Output the [x, y] coordinate of the center of the cell containing the given text.  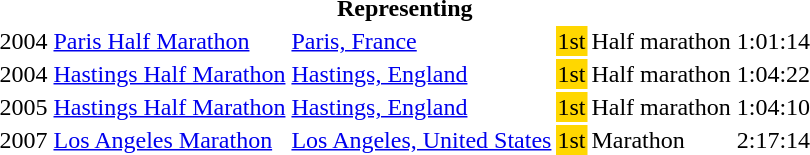
Los Angeles Marathon [170, 140]
Los Angeles, United States [422, 140]
Paris, France [422, 41]
Paris Half Marathon [170, 41]
Marathon [661, 140]
